For the text-containing cell, return its midpoint in (X, Y) coordinate format. 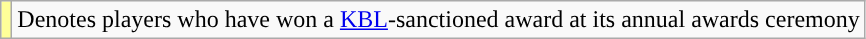
Denotes players who have won a KBL-sanctioned award at its annual awards ceremony (438, 20)
